Return the [x, y] coordinate for the center point of the cell that contains the specified text.  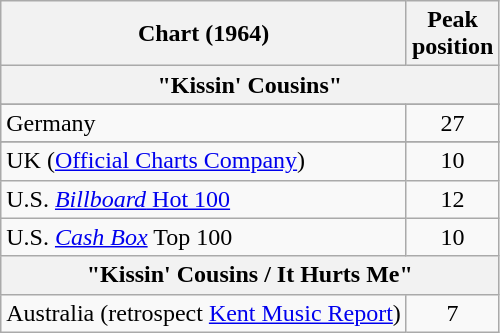
Australia (retrospect Kent Music Report) [204, 313]
Chart (1964) [204, 34]
UK (Official Charts Company) [204, 161]
"Kissin' Cousins" [250, 85]
"Kissin' Cousins / It Hurts Me" [250, 275]
Peakposition [452, 34]
27 [452, 123]
U.S. Cash Box Top 100 [204, 237]
7 [452, 313]
Germany [204, 123]
12 [452, 199]
U.S. Billboard Hot 100 [204, 199]
